Identify which cell holds the provided text, then report its [x, y] central coordinate. 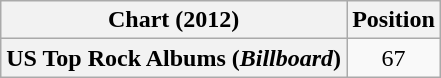
67 [394, 58]
US Top Rock Albums (Billboard) [174, 58]
Chart (2012) [174, 20]
Position [394, 20]
